Provide the [X, Y] coordinate of the cell's center where the given text is located.  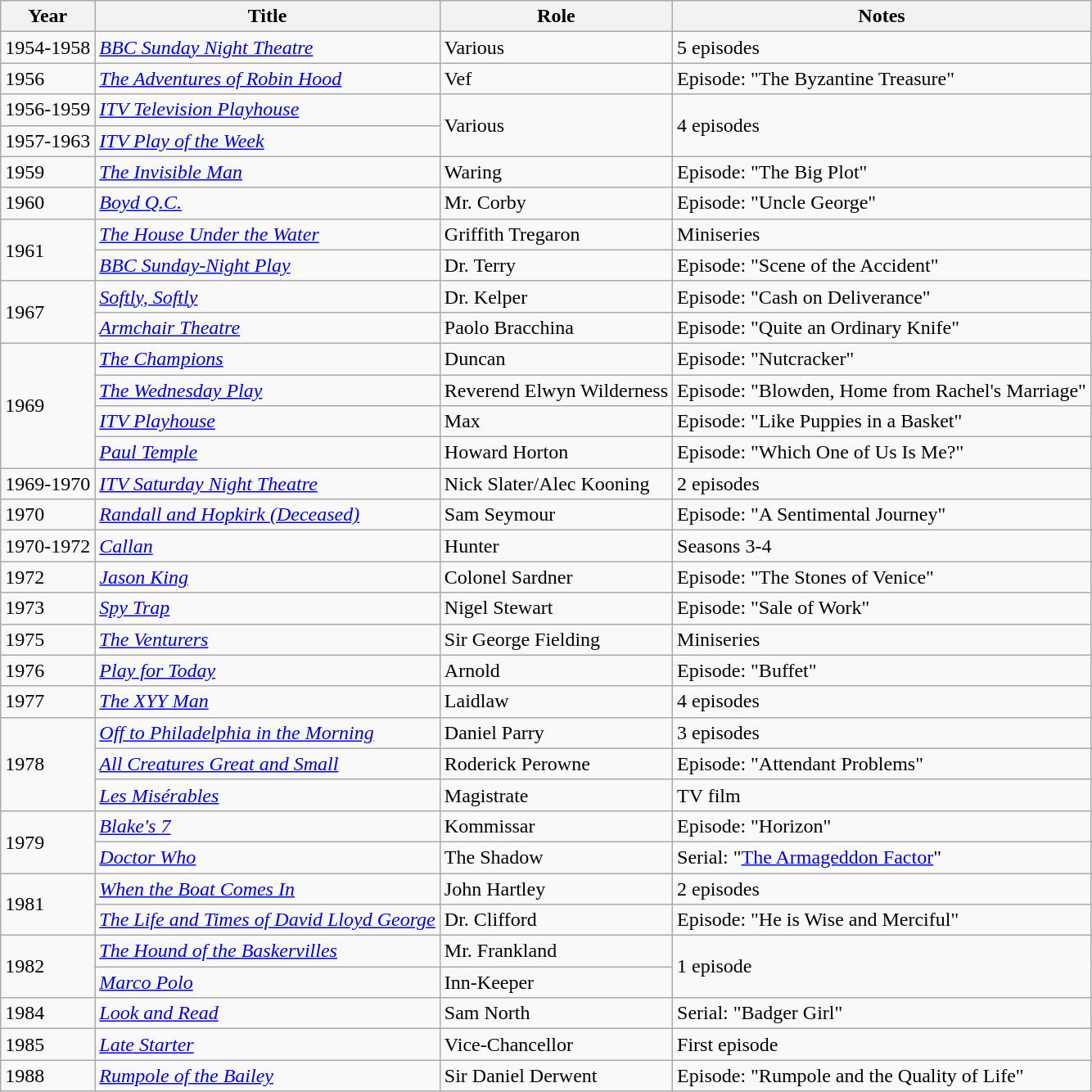
The XYY Man [268, 702]
1956-1959 [47, 110]
Dr. Clifford [556, 920]
Kommissar [556, 826]
Doctor Who [268, 857]
Hunter [556, 546]
TV film [882, 795]
Episode: "Buffet" [882, 670]
Mr. Corby [556, 203]
Dr. Kelper [556, 296]
Episode: "Like Puppies in a Basket" [882, 422]
The Shadow [556, 857]
Episode: "Which One of Us Is Me?" [882, 453]
Episode: "The Big Plot" [882, 172]
Title [268, 16]
1976 [47, 670]
1961 [47, 250]
5 episodes [882, 47]
1957-1963 [47, 141]
Episode: "Quite an Ordinary Knife" [882, 327]
1 episode [882, 967]
ITV Saturday Night Theatre [268, 484]
Serial: "The Armageddon Factor" [882, 857]
1984 [47, 1013]
Dr. Terry [556, 265]
1978 [47, 764]
The Hound of the Baskervilles [268, 951]
Episode: "Horizon" [882, 826]
Episode: "Attendant Problems" [882, 764]
Callan [268, 546]
1985 [47, 1045]
Late Starter [268, 1045]
Softly, Softly [268, 296]
Episode: "Rumpole and the Quality of Life" [882, 1076]
1960 [47, 203]
Marco Polo [268, 982]
John Hartley [556, 888]
The Wednesday Play [268, 390]
1981 [47, 904]
Sir George Fielding [556, 639]
BBC Sunday Night Theatre [268, 47]
Episode: "The Byzantine Treasure" [882, 79]
Look and Read [268, 1013]
Mr. Frankland [556, 951]
1975 [47, 639]
Les Misérables [268, 795]
Griffith Tregaron [556, 234]
1969 [47, 405]
Year [47, 16]
Waring [556, 172]
The Life and Times of David Lloyd George [268, 920]
The House Under the Water [268, 234]
The Venturers [268, 639]
Jason King [268, 577]
Paolo Bracchina [556, 327]
1982 [47, 967]
Roderick Perowne [556, 764]
1967 [47, 312]
Play for Today [268, 670]
Sam Seymour [556, 515]
BBC Sunday-Night Play [268, 265]
Episode: "Uncle George" [882, 203]
When the Boat Comes In [268, 888]
Episode: "The Stones of Venice" [882, 577]
ITV Play of the Week [268, 141]
1956 [47, 79]
Rumpole of the Bailey [268, 1076]
Spy Trap [268, 608]
1988 [47, 1076]
Colonel Sardner [556, 577]
Inn-Keeper [556, 982]
Episode: "Blowden, Home from Rachel's Marriage" [882, 390]
Notes [882, 16]
Reverend Elwyn Wilderness [556, 390]
First episode [882, 1045]
Max [556, 422]
Sam North [556, 1013]
Episode: "Sale of Work" [882, 608]
1959 [47, 172]
All Creatures Great and Small [268, 764]
The Adventures of Robin Hood [268, 79]
1970 [47, 515]
Episode: "Scene of the Accident" [882, 265]
Role [556, 16]
Paul Temple [268, 453]
Randall and Hopkirk (Deceased) [268, 515]
Laidlaw [556, 702]
Serial: "Badger Girl" [882, 1013]
Arnold [556, 670]
1954-1958 [47, 47]
The Champions [268, 359]
Daniel Parry [556, 733]
3 episodes [882, 733]
The Invisible Man [268, 172]
1973 [47, 608]
Nigel Stewart [556, 608]
1970-1972 [47, 546]
Howard Horton [556, 453]
ITV Playhouse [268, 422]
Episode: "Cash on Deliverance" [882, 296]
Episode: "Nutcracker" [882, 359]
Episode: "A Sentimental Journey" [882, 515]
Duncan [556, 359]
Vef [556, 79]
Sir Daniel Derwent [556, 1076]
Episode: "He is Wise and Merciful" [882, 920]
Nick Slater/Alec Kooning [556, 484]
ITV Television Playhouse [268, 110]
Blake's 7 [268, 826]
1969-1970 [47, 484]
Off to Philadelphia in the Morning [268, 733]
Armchair Theatre [268, 327]
1972 [47, 577]
1977 [47, 702]
Boyd Q.C. [268, 203]
Seasons 3-4 [882, 546]
Vice-Chancellor [556, 1045]
Magistrate [556, 795]
1979 [47, 842]
